Return [X, Y] of the center of cell containing provided text 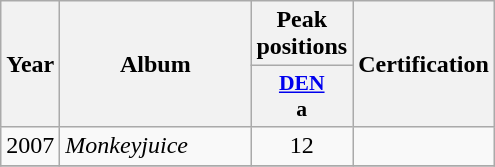
2007 [30, 146]
12 [302, 146]
Monkeyjuice [156, 146]
DEN a [302, 96]
Certification [424, 64]
Year [30, 64]
Album [156, 64]
Peak positions [302, 34]
